Return (X, Y) of the center of cell containing provided text 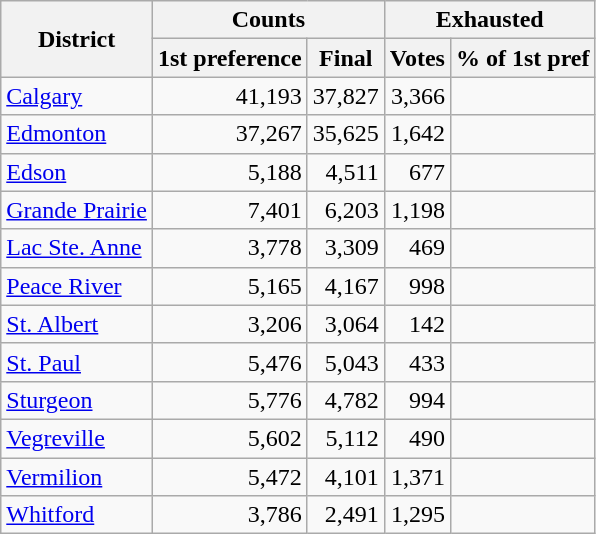
5,776 (230, 400)
Counts (268, 20)
5,602 (230, 438)
3,309 (346, 248)
5,188 (230, 172)
1,295 (417, 515)
490 (417, 438)
6,203 (346, 210)
2,491 (346, 515)
35,625 (346, 134)
1,198 (417, 210)
Votes (417, 58)
St. Paul (77, 362)
Vermilion (77, 477)
St. Albert (77, 324)
677 (417, 172)
4,101 (346, 477)
4,511 (346, 172)
1,371 (417, 477)
3,366 (417, 96)
1st preference (230, 58)
% of 1st pref (522, 58)
37,827 (346, 96)
District (77, 39)
433 (417, 362)
41,193 (230, 96)
Edmonton (77, 134)
998 (417, 286)
5,476 (230, 362)
37,267 (230, 134)
5,165 (230, 286)
Whitford (77, 515)
4,782 (346, 400)
7,401 (230, 210)
3,786 (230, 515)
Lac Ste. Anne (77, 248)
4,167 (346, 286)
3,064 (346, 324)
1,642 (417, 134)
142 (417, 324)
Vegreville (77, 438)
Grande Prairie (77, 210)
3,206 (230, 324)
469 (417, 248)
5,043 (346, 362)
Calgary (77, 96)
3,778 (230, 248)
Final (346, 58)
5,112 (346, 438)
Exhausted (490, 20)
5,472 (230, 477)
Edson (77, 172)
Sturgeon (77, 400)
Peace River (77, 286)
994 (417, 400)
